Return (X, Y) of the center of cell containing provided text 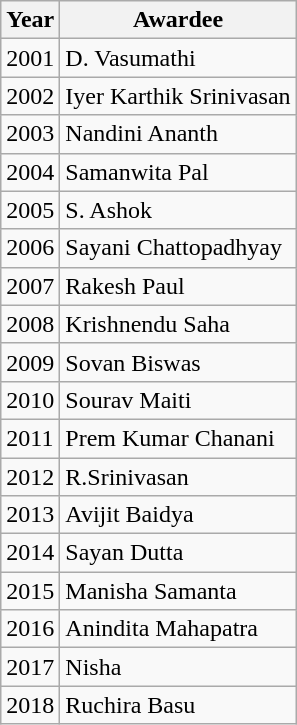
2001 (30, 58)
Prem Kumar Chanani (178, 438)
2013 (30, 515)
Iyer Karthik Srinivasan (178, 96)
Sayani Chattopadhyay (178, 248)
2002 (30, 96)
2010 (30, 400)
2015 (30, 591)
R.Srinivasan (178, 477)
Anindita Mahapatra (178, 629)
2014 (30, 553)
Nandini Ananth (178, 134)
2007 (30, 286)
Krishnendu Saha (178, 324)
Sourav Maiti (178, 400)
2012 (30, 477)
Samanwita Pal (178, 172)
2005 (30, 210)
Awardee (178, 20)
2018 (30, 705)
2009 (30, 362)
D. Vasumathi (178, 58)
2011 (30, 438)
Manisha Samanta (178, 591)
2004 (30, 172)
2008 (30, 324)
2016 (30, 629)
Year (30, 20)
Sovan Biswas (178, 362)
2006 (30, 248)
2017 (30, 667)
S. Ashok (178, 210)
Rakesh Paul (178, 286)
Sayan Dutta (178, 553)
Nisha (178, 667)
Ruchira Basu (178, 705)
Avijit Baidya (178, 515)
2003 (30, 134)
